Pinpoint the cell where the given text exists, returning its [x, y] midpoint coordinate. 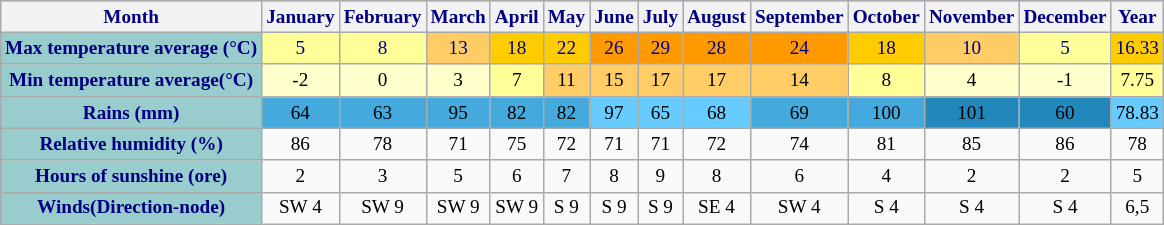
75 [516, 145]
29 [660, 48]
Winds(Direction-node) [132, 208]
August [717, 17]
24 [799, 48]
78.83 [1137, 113]
97 [614, 113]
May [566, 17]
July [660, 17]
Relative humidity (%) [132, 145]
22 [566, 48]
85 [971, 145]
100 [886, 113]
Max temperature average (°C) [132, 48]
68 [717, 113]
March [458, 17]
95 [458, 113]
-2 [300, 80]
June [614, 17]
-1 [1065, 80]
74 [799, 145]
Year [1137, 17]
16.33 [1137, 48]
26 [614, 48]
101 [971, 113]
December [1065, 17]
10 [971, 48]
7.75 [1137, 80]
14 [799, 80]
April [516, 17]
28 [717, 48]
Rains (mm) [132, 113]
81 [886, 145]
9 [660, 176]
13 [458, 48]
0 [382, 80]
SE 4 [717, 208]
15 [614, 80]
November [971, 17]
64 [300, 113]
6,5 [1137, 208]
Hours of sunshine (ore) [132, 176]
69 [799, 113]
February [382, 17]
63 [382, 113]
65 [660, 113]
Month [132, 17]
11 [566, 80]
September [799, 17]
Min temperature average(°C) [132, 80]
October [886, 17]
60 [1065, 113]
January [300, 17]
